Extract the (x, y) coordinate from the center of the cell holding the provided text.  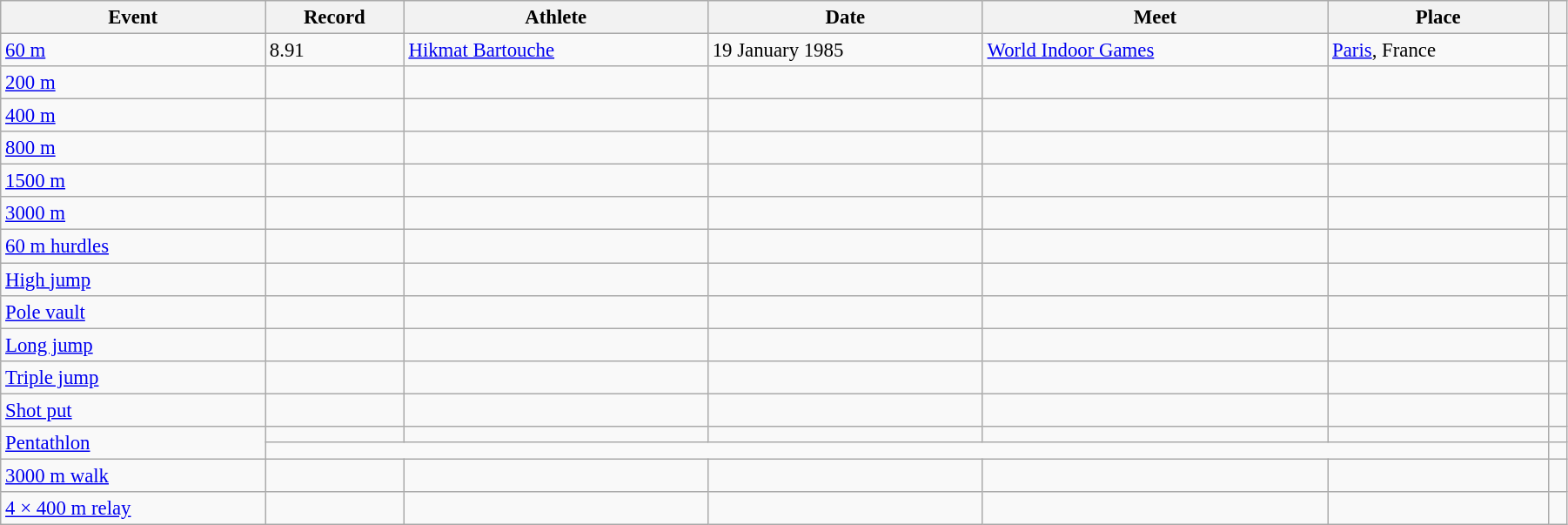
8.91 (335, 50)
3000 m walk (133, 475)
High jump (133, 279)
19 January 1985 (845, 50)
Pentathlon (133, 443)
Paris, France (1438, 50)
Place (1438, 17)
Event (133, 17)
Triple jump (133, 377)
4 × 400 m relay (133, 508)
400 m (133, 116)
Shot put (133, 410)
Record (335, 17)
3000 m (133, 213)
Pole vault (133, 312)
60 m (133, 50)
Athlete (555, 17)
World Indoor Games (1156, 50)
Meet (1156, 17)
200 m (133, 83)
60 m hurdles (133, 246)
1500 m (133, 181)
Hikmat Bartouche (555, 50)
Date (845, 17)
Long jump (133, 345)
800 m (133, 148)
